Find where the given text appears and provide that cell's center as [X, Y] coordinate. 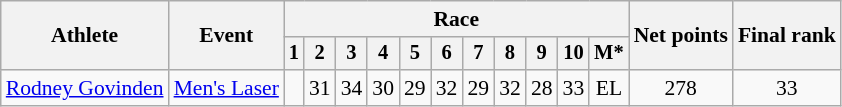
8 [510, 54]
4 [383, 54]
Rodney Govinden [85, 88]
5 [415, 54]
Final rank [787, 36]
34 [352, 88]
2 [320, 54]
Event [226, 36]
M* [608, 54]
Race [456, 19]
6 [447, 54]
9 [542, 54]
10 [574, 54]
30 [383, 88]
7 [478, 54]
Men's Laser [226, 88]
278 [681, 88]
Athlete [85, 36]
3 [352, 54]
EL [608, 88]
1 [294, 54]
28 [542, 88]
31 [320, 88]
Net points [681, 36]
